Return the (X, Y) coordinate for the center point of the cell that contains the specified text.  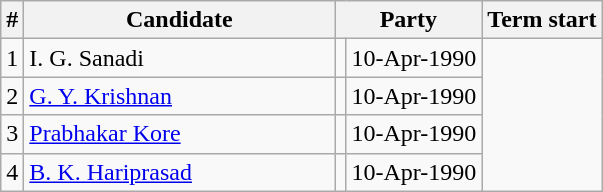
I. G. Sanadi (180, 58)
Party (408, 20)
G. Y. Krishnan (180, 96)
4 (12, 172)
1 (12, 58)
Candidate (180, 20)
# (12, 20)
Term start (542, 20)
B. K. Hariprasad (180, 172)
2 (12, 96)
3 (12, 134)
Prabhakar Kore (180, 134)
